Identify which cell holds the provided text, then report its [x, y] central coordinate. 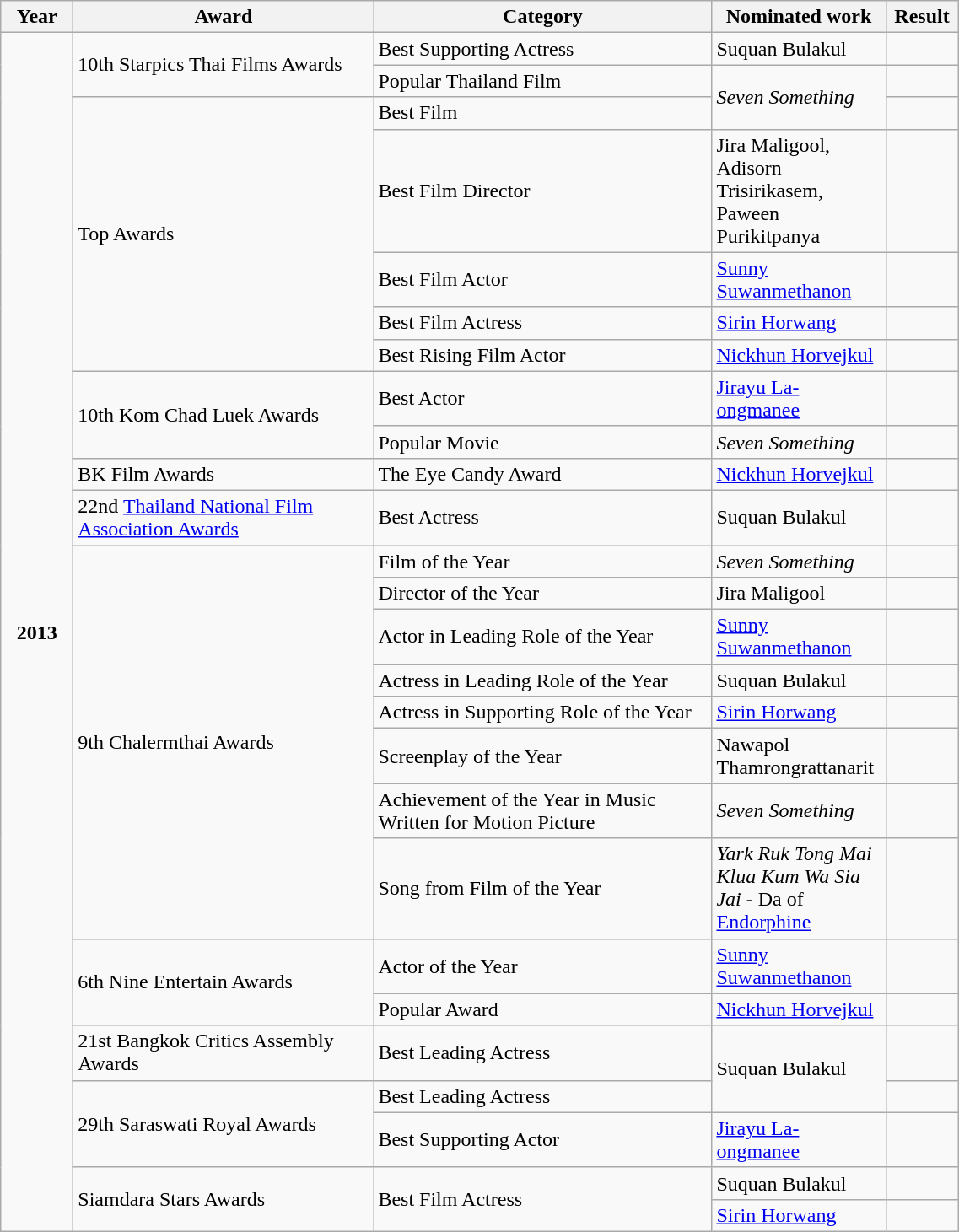
Best Rising Film Actor [543, 355]
21st Bangkok Critics Assembly Awards [224, 1052]
6th Nine Entertain Awards [224, 982]
Best Actress [543, 518]
Actor of the Year [543, 966]
22nd Thailand National Film Association Awards [224, 518]
Jira Maligool [799, 594]
10th Starpics Thai Films Awards [224, 65]
Siamdara Stars Awards [224, 1199]
Director of the Year [543, 594]
Song from Film of the Year [543, 889]
Top Awards [224, 234]
9th Chalermthai Awards [224, 741]
Nawapol Thamrongrattanarit [799, 756]
Best Film Director [543, 191]
Category [543, 17]
Popular Award [543, 1009]
Best Supporting Actress [543, 49]
Actor in Leading Role of the Year [543, 638]
Achievement of the Year in Music Written for Motion Picture [543, 811]
Year [37, 17]
29th Saraswati Royal Awards [224, 1123]
BK Film Awards [224, 474]
Best Supporting Actor [543, 1140]
Award [224, 17]
10th Kom Chad Luek Awards [224, 415]
The Eye Candy Award [543, 474]
Popular Movie [543, 442]
Yark Ruk Tong Mai Klua Kum Wa Sia Jai - Da of Endorphine [799, 889]
Result [922, 17]
Jira Maligool, Adisorn Trisirikasem, Paween Purikitpanya [799, 191]
Best Film [543, 113]
Actress in Supporting Role of the Year [543, 713]
2013 [37, 632]
Best Film Actor [543, 280]
Screenplay of the Year [543, 756]
Film of the Year [543, 561]
Nominated work [799, 17]
Actress in Leading Role of the Year [543, 681]
Popular Thailand Film [543, 81]
Best Actor [543, 398]
